Capture the cell that displays the provided text and extract its (X, Y) central coordinate. 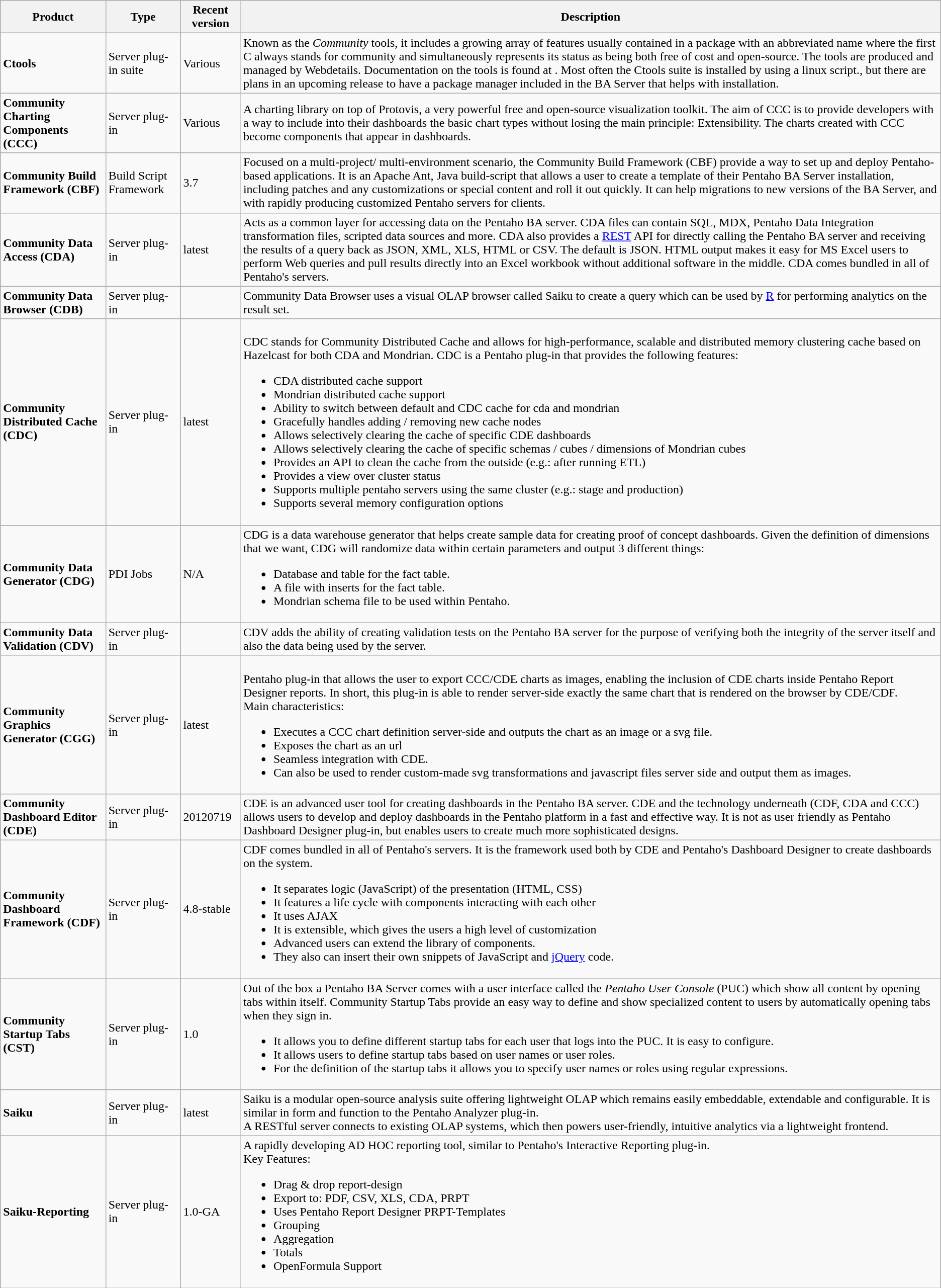
N/A (210, 574)
Saiku-Reporting (53, 1212)
20120719 (210, 817)
Community Data Access (CDA) (53, 249)
Community Charting Components (CCC) (53, 123)
Community Data Browser uses a visual OLAP browser called Saiku to create a query which can be used by R for performing analytics on the result set. (590, 303)
PDI Jobs (143, 574)
Type (143, 17)
Build Script Framework (143, 183)
Community Distributed Cache (CDC) (53, 422)
1.0 (210, 1034)
Community Data Validation (CDV) (53, 639)
Community Graphics Generator (CGG) (53, 724)
Community Startup Tabs (CST) (53, 1034)
Recent version (210, 17)
3.7 (210, 183)
1.0-GA (210, 1212)
Community Dashboard Editor (CDE) (53, 817)
Community Data Generator (CDG) (53, 574)
Community Dashboard Framework (CDF) (53, 909)
Community Build Framework (CBF) (53, 183)
Ctools (53, 63)
Server plug-in suite (143, 63)
4.8-stable (210, 909)
Description (590, 17)
Community Data Browser (CDB) (53, 303)
Saiku (53, 1113)
Product (53, 17)
